From the cell containing the given text, extract its center point as (x, y) coordinate. 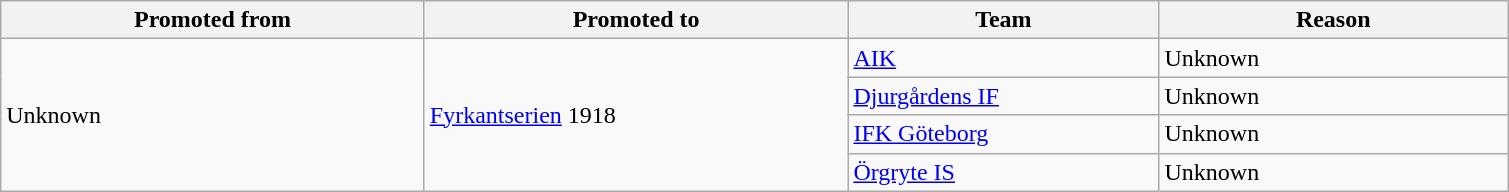
Team (1004, 20)
Fyrkantserien 1918 (636, 115)
Promoted to (636, 20)
AIK (1004, 58)
Reason (1334, 20)
Promoted from (213, 20)
Djurgårdens IF (1004, 96)
Örgryte IS (1004, 172)
IFK Göteborg (1004, 134)
